Detect which cell encompasses the target text, then output its [x, y] center coordinate. 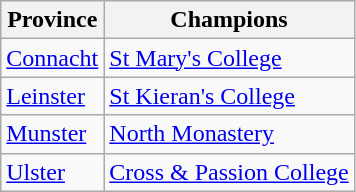
North Monastery [229, 134]
St Kieran's College [229, 96]
Connacht [52, 58]
Cross & Passion College [229, 172]
Champions [229, 20]
Leinster [52, 96]
Ulster [52, 172]
Munster [52, 134]
Province [52, 20]
St Mary's College [229, 58]
